Output the [X, Y] coordinate of the center of the cell containing the given text.  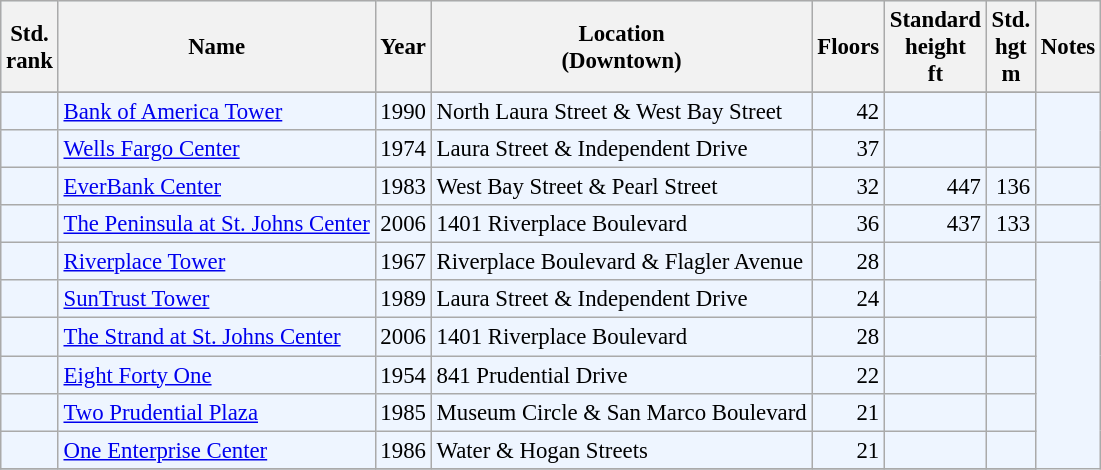
The Peninsula at St. Johns Center [216, 224]
437 [936, 224]
Name [216, 47]
32 [848, 187]
133 [1010, 224]
Std.hgtm [1010, 47]
1989 [403, 299]
North Laura Street & West Bay Street [622, 112]
Two Prudential Plaza [216, 412]
136 [1010, 187]
Museum Circle & San Marco Boulevard [622, 412]
Water & Hogan Streets [622, 450]
Std.rank [30, 47]
36 [848, 224]
1985 [403, 412]
1974 [403, 149]
447 [936, 187]
West Bay Street & Pearl Street [622, 187]
The Strand at St. Johns Center [216, 337]
1990 [403, 112]
SunTrust Tower [216, 299]
Riverplace Tower [216, 262]
1967 [403, 262]
Floors [848, 47]
Eight Forty One [216, 375]
Standardheightft [936, 47]
Notes [1068, 47]
One Enterprise Center [216, 450]
22 [848, 375]
24 [848, 299]
42 [848, 112]
EverBank Center [216, 187]
1986 [403, 450]
Wells Fargo Center [216, 149]
Location(Downtown) [622, 47]
Year [403, 47]
Riverplace Boulevard & Flagler Avenue [622, 262]
Bank of America Tower [216, 112]
37 [848, 149]
1954 [403, 375]
841 Prudential Drive [622, 375]
1983 [403, 187]
